Determine the [X, Y] coordinate at the center of the cell enclosing the given text.  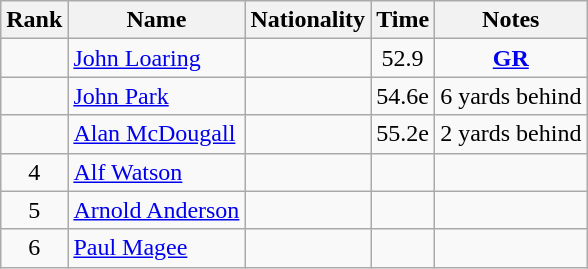
Paul Magee [156, 248]
John Park [156, 96]
Alan McDougall [156, 134]
Alf Watson [156, 172]
6 yards behind [511, 96]
Rank [34, 20]
John Loaring [156, 58]
Time [403, 20]
55.2e [403, 134]
Arnold Anderson [156, 210]
6 [34, 248]
Notes [511, 20]
5 [34, 210]
GR [511, 58]
2 yards behind [511, 134]
Nationality [308, 20]
4 [34, 172]
Name [156, 20]
52.9 [403, 58]
54.6e [403, 96]
